Find where the given text appears and provide that cell's center as (X, Y) coordinate. 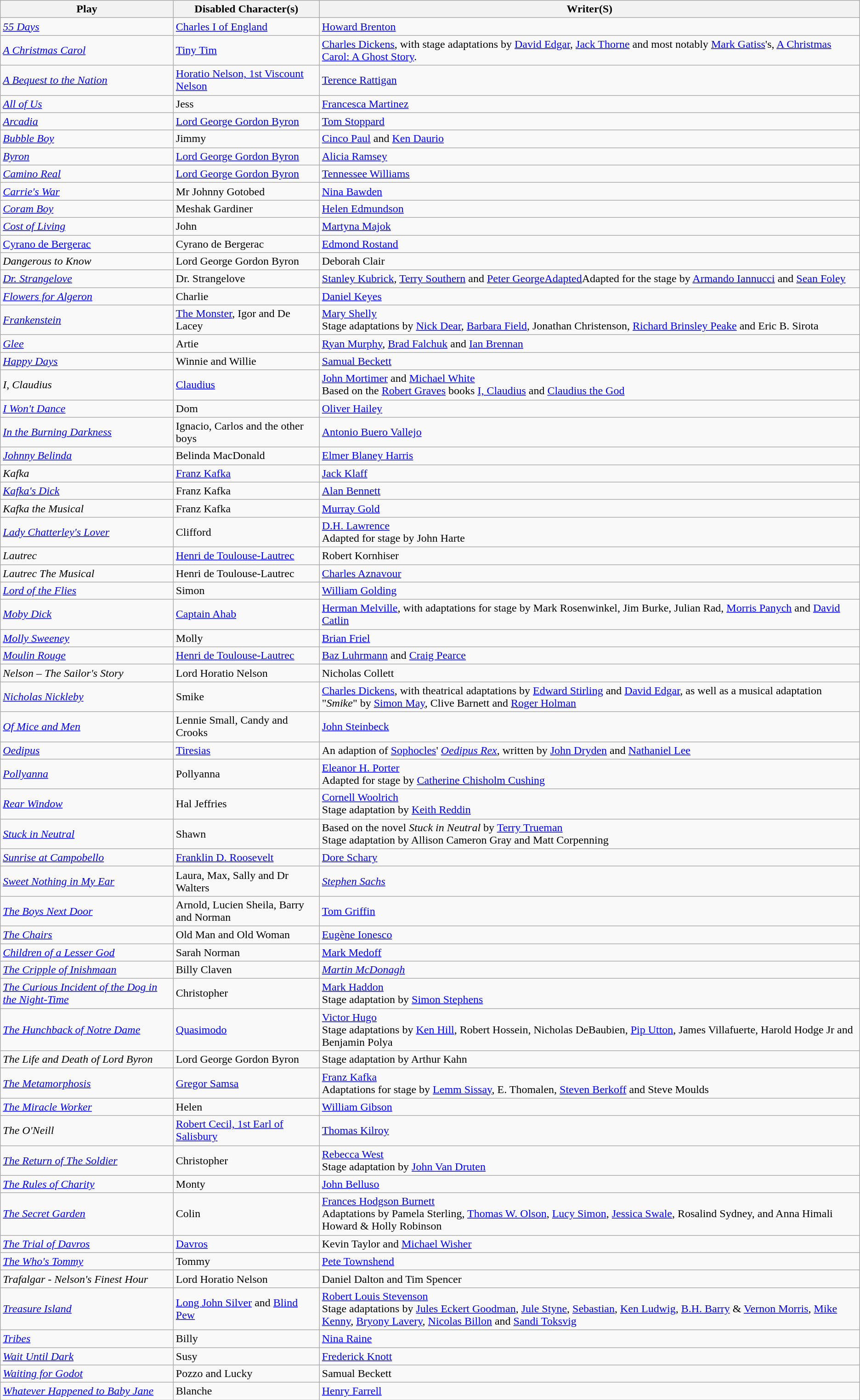
Trafalgar - Nelson's Finest Hour (87, 1279)
Lautrec The Musical (87, 573)
Clifford (246, 532)
Cornell WoolrichStage adaptation by Keith Reddin (589, 804)
Writer(S) (589, 9)
Hal Jeffries (246, 804)
Deborah Clair (589, 261)
Oedipus (87, 750)
Horatio Nelson, 1st Viscount Nelson (246, 80)
Stage adaptation by Arthur Kahn (589, 1060)
Charlie (246, 296)
Billy (246, 1338)
Treasure Island (87, 1309)
Henry Farrell (589, 1391)
Nelson – The Sailor's Story (87, 673)
Byron (87, 156)
Monty (246, 1184)
Antonio Buero Vallejo (589, 432)
Tennessee Williams (589, 174)
Herman Melville, with adaptations for stage by Mark Rosenwinkel, Jim Burke, Julian Rad, Morris Panych and David Catlin (589, 615)
The Life and Death of Lord Byron (87, 1060)
Kevin Taylor and Michael Wisher (589, 1244)
William Golding (589, 591)
Robert Kornhiser (589, 555)
Nina Raine (589, 1338)
Laura, Max, Sally and Dr Walters (246, 881)
Tiresias (246, 750)
A Christmas Carol (87, 51)
Nicholas Nickleby (87, 697)
Gregor Samsa (246, 1083)
Colin (246, 1214)
Frederick Knott (589, 1356)
Davros (246, 1244)
William Gibson (589, 1107)
The Miracle Worker (87, 1107)
Play (87, 9)
Lady Chatterley's Lover (87, 532)
Charles I of England (246, 27)
Charles Dickens, with stage adaptations by David Edgar, Jack Thorne and most notably Mark Gatiss's, A Christmas Carol: A Ghost Story. (589, 51)
Dangerous to Know (87, 261)
The Chairs (87, 935)
Susy (246, 1356)
An adaption of Sophocles' Oedipus Rex, written by John Dryden and Nathaniel Lee (589, 750)
Old Man and Old Woman (246, 935)
The Boys Next Door (87, 911)
Jess (246, 104)
Camino Real (87, 174)
The Hunchback of Notre Dame (87, 1030)
Lord of the Flies (87, 591)
Thomas Kilroy (589, 1130)
Simon (246, 591)
Captain Ahab (246, 615)
The O'Neill (87, 1130)
Tribes (87, 1338)
The Monster, Igor and De Lacey (246, 320)
Coram Boy (87, 209)
The Return of The Soldier (87, 1161)
Disabled Character(s) (246, 9)
Tom Griffin (589, 911)
Stuck in Neutral (87, 833)
Nina Bawden (589, 191)
Murray Gold (589, 508)
I Won't Dance (87, 408)
Alicia Ramsey (589, 156)
The Rules of Charity (87, 1184)
Lautrec (87, 555)
Nicholas Collett (589, 673)
Ignacio, Carlos and the other boys (246, 432)
Flowers for Algeron (87, 296)
Jack Klaff (589, 473)
Baz Luhrmann and Craig Pearce (589, 656)
Long John Silver and Blind Pew (246, 1309)
Martyna Majok (589, 226)
Claudius (246, 385)
Tiny Tim (246, 51)
Cost of Living (87, 226)
Molly (246, 638)
Moulin Rouge (87, 656)
John Belluso (589, 1184)
The Curious Incident of the Dog in the Night-Time (87, 993)
Brian Friel (589, 638)
Children of a Lesser God (87, 952)
John (246, 226)
Lennie Small, Candy and Crooks (246, 727)
Sarah Norman (246, 952)
Francesca Martinez (589, 104)
Moby Dick (87, 615)
In the Burning Darkness (87, 432)
Molly Sweeney (87, 638)
Alan Bennett (589, 491)
Bubble Boy (87, 139)
Terence Rattigan (589, 80)
Rear Window (87, 804)
D.H. LawrenceAdapted for stage by John Harte (589, 532)
Daniel Keyes (589, 296)
The Trial of Davros (87, 1244)
Dore Schary (589, 857)
Glee (87, 344)
Winnie and Willie (246, 361)
Waiting for Godot (87, 1374)
The Secret Garden (87, 1214)
Frankenstein (87, 320)
Charles Aznavour (589, 573)
Based on the novel Stuck in Neutral by Terry TruemanStage adaptation by Allison Cameron Gray and Matt Corpenning (589, 833)
Kafka the Musical (87, 508)
Helen (246, 1107)
The Who's Tommy (87, 1261)
55 Days (87, 27)
Stephen Sachs (589, 881)
Eugène Ionesco (589, 935)
Billy Claven (246, 970)
The Metamorphosis (87, 1083)
Johnny Belinda (87, 456)
Pete Townshend (589, 1261)
Blanche (246, 1391)
Jimmy (246, 139)
Of Mice and Men (87, 727)
Daniel Dalton and Tim Spencer (589, 1279)
Sweet Nothing in My Ear (87, 881)
Robert Cecil, 1st Earl of Salisbury (246, 1130)
Rebecca WestStage adaptation by John Van Druten (589, 1161)
Mr Johnny Gotobed (246, 191)
The Cripple of Inishmaan (87, 970)
Mark HaddonStage adaptation by Simon Stephens (589, 993)
John Mortimer and Michael WhiteBased on the Robert Graves books I, Claudius and Claudius the God (589, 385)
Kafka (87, 473)
Helen Edmundson (589, 209)
Mark Medoff (589, 952)
Edmond Rostand (589, 244)
Victor HugoStage adaptations by Ken Hill, Robert Hossein, Nicholas DeBaubien, Pip Utton, James Villafuerte, Harold Hodge Jr and Benjamin Polya (589, 1030)
All of Us (87, 104)
Belinda MacDonald (246, 456)
Meshak Gardiner (246, 209)
Arnold, Lucien Sheila, Barry and Norman (246, 911)
Happy Days (87, 361)
Stanley Kubrick, Terry Southern and Peter GeorgeAdaptedAdapted for the stage by Armando Iannucci and Sean Foley (589, 279)
Whatever Happened to Baby Jane (87, 1391)
Martin McDonagh (589, 970)
Elmer Blaney Harris (589, 456)
Smike (246, 697)
Franz KafkaAdaptations for stage by Lemm Sissay, E. Thomalen, Steven Berkoff and Steve Moulds (589, 1083)
Pozzo and Lucky (246, 1374)
Eleanor H. PorterAdapted for stage by Catherine Chisholm Cushing (589, 774)
Quasimodo (246, 1030)
I, Claudius (87, 385)
Cinco Paul and Ken Daurio (589, 139)
Tom Stoppard (589, 121)
Howard Brenton (589, 27)
Dom (246, 408)
Shawn (246, 833)
Wait Until Dark (87, 1356)
A Bequest to the Nation (87, 80)
Ryan Murphy, Brad Falchuk and Ian Brennan (589, 344)
Tommy (246, 1261)
Carrie's War (87, 191)
Mary ShellyStage adaptations by Nick Dear, Barbara Field, Jonathan Christenson, Richard Brinsley Peake and Eric B. Sirota (589, 320)
Sunrise at Campobello (87, 857)
Artie (246, 344)
Oliver Hailey (589, 408)
Franklin D. Roosevelt (246, 857)
John Steinbeck (589, 727)
Arcadia (87, 121)
Kafka's Dick (87, 491)
